From the cell containing the given text, extract its center point as (x, y) coordinate. 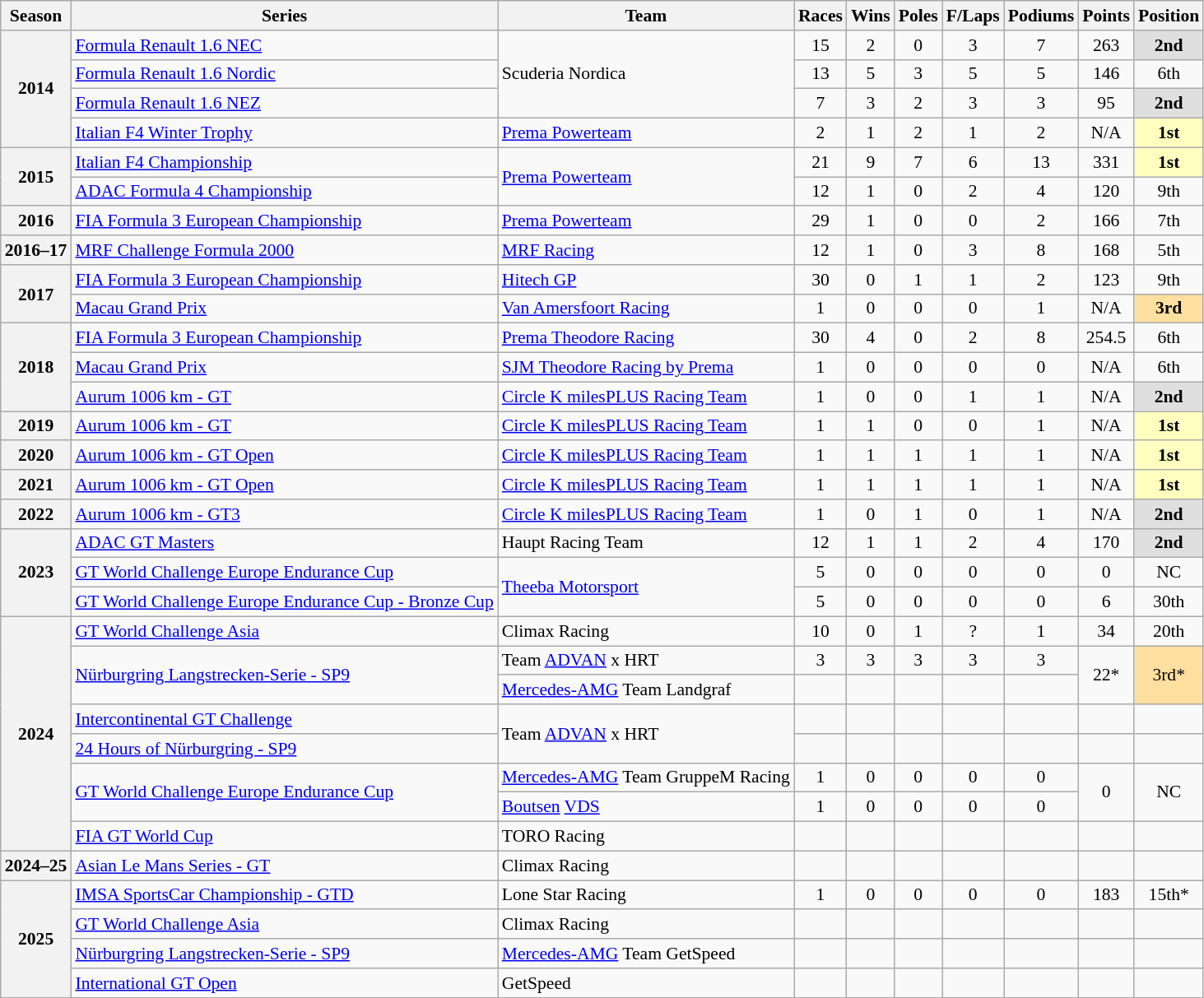
ADAC GT Masters (284, 543)
331 (1106, 162)
168 (1106, 250)
123 (1106, 280)
Mercedes-AMG Team Landgraf (646, 690)
MRF Racing (646, 250)
Prema Theodore Racing (646, 338)
166 (1106, 221)
7th (1169, 221)
2018 (36, 367)
5th (1169, 250)
Formula Renault 1.6 NEC (284, 45)
15 (820, 45)
34 (1106, 631)
2021 (36, 485)
2016–17 (36, 250)
Mercedes-AMG Team GruppeM Racing (646, 778)
9 (871, 162)
Italian F4 Championship (284, 162)
Intercontinental GT Challenge (284, 719)
Theeba Motorsport (646, 587)
263 (1106, 45)
2014 (36, 89)
Mercedes-AMG Team GetSpeed (646, 954)
Poles (918, 16)
Boutsen VDS (646, 807)
F/Laps (973, 16)
Season (36, 16)
Position (1169, 16)
15th* (1169, 895)
120 (1106, 192)
10 (820, 631)
International GT Open (284, 983)
254.5 (1106, 338)
Points (1106, 16)
3rd* (1169, 675)
2016 (36, 221)
2019 (36, 426)
ADAC Formula 4 Championship (284, 192)
TORO Racing (646, 837)
FIA GT World Cup (284, 837)
Haupt Racing Team (646, 543)
Wins (871, 16)
GT World Challenge Europe Endurance Cup - Bronze Cup (284, 602)
30th (1169, 602)
Series (284, 16)
GetSpeed (646, 983)
Aurum 1006 km - GT3 (284, 514)
2023 (36, 573)
2020 (36, 456)
3rd (1169, 309)
21 (820, 162)
Hitech GP (646, 280)
Team (646, 16)
24 Hours of Nürburgring - SP9 (284, 749)
2025 (36, 939)
2024 (36, 734)
? (973, 631)
SJM Theodore Racing by Prema (646, 368)
29 (820, 221)
Scuderia Nordica (646, 74)
Formula Renault 1.6 Nordic (284, 74)
20th (1169, 631)
Lone Star Racing (646, 895)
183 (1106, 895)
2017 (36, 295)
Podiums (1042, 16)
2024–25 (36, 866)
2022 (36, 514)
Races (820, 16)
IMSA SportsCar Championship - GTD (284, 895)
22* (1106, 675)
146 (1106, 74)
Asian Le Mans Series - GT (284, 866)
170 (1106, 543)
Van Amersfoort Racing (646, 309)
Italian F4 Winter Trophy (284, 133)
Formula Renault 1.6 NEZ (284, 104)
95 (1106, 104)
MRF Challenge Formula 2000 (284, 250)
2015 (36, 176)
